Pinpoint the cell where the given text exists, returning its [X, Y] midpoint coordinate. 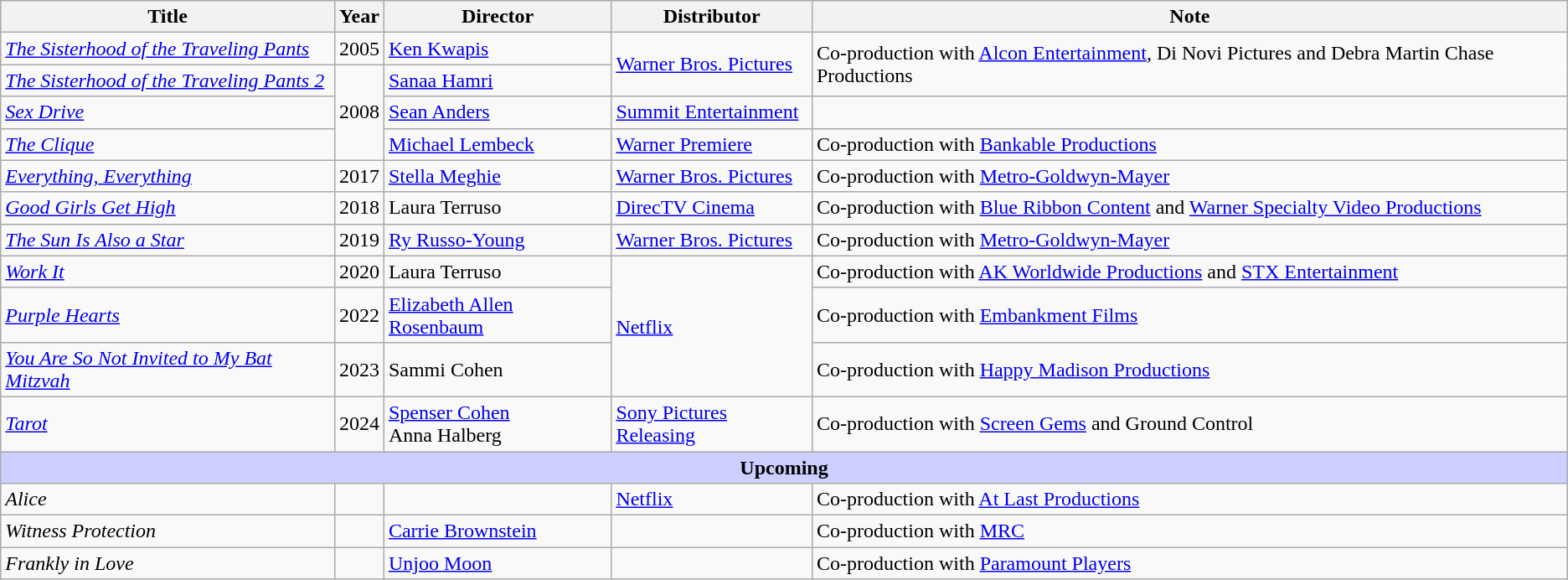
Spenser CohenAnna Halberg [498, 424]
Unjoo Moon [498, 563]
2023 [358, 369]
Tarot [168, 424]
You Are So Not Invited to My Bat Mitzvah [168, 369]
Purple Hearts [168, 315]
Sanaa Hamri [498, 80]
2022 [358, 315]
Ry Russo-Young [498, 240]
Co-production with Screen Gems and Ground Control [1189, 424]
Note [1189, 17]
Co-production with Happy Madison Productions [1189, 369]
Director [498, 17]
Co-production with Alcon Entertainment, Di Novi Pictures and Debra Martin Chase Productions [1189, 65]
The Sisterhood of the Traveling Pants [168, 49]
Upcoming [784, 467]
Sammi Cohen [498, 369]
The Clique [168, 144]
Summit Entertainment [712, 112]
Elizabeth Allen Rosenbaum [498, 315]
2019 [358, 240]
Distributor [712, 17]
2008 [358, 112]
Co-production with Embankment Films [1189, 315]
2020 [358, 272]
Co-production with Paramount Players [1189, 563]
Alice [168, 500]
Ken Kwapis [498, 49]
Frankly in Love [168, 563]
2017 [358, 176]
Carrie Brownstein [498, 531]
Co-production with AK Worldwide Productions and STX Entertainment [1189, 272]
Co-production with MRC [1189, 531]
2024 [358, 424]
Year [358, 17]
Co-production with At Last Productions [1189, 500]
Work It [168, 272]
Co-production with Blue Ribbon Content and Warner Specialty Video Productions [1189, 208]
Sean Anders [498, 112]
Witness Protection [168, 531]
The Sun Is Also a Star [168, 240]
Good Girls Get High [168, 208]
Sony Pictures Releasing [712, 424]
DirecTV Cinema [712, 208]
Co-production with Bankable Productions [1189, 144]
Title [168, 17]
The Sisterhood of the Traveling Pants 2 [168, 80]
Sex Drive [168, 112]
Everything, Everything [168, 176]
Warner Premiere [712, 144]
2005 [358, 49]
Stella Meghie [498, 176]
Michael Lembeck [498, 144]
2018 [358, 208]
